Output the [x, y] coordinate of the center of the cell containing the given text.  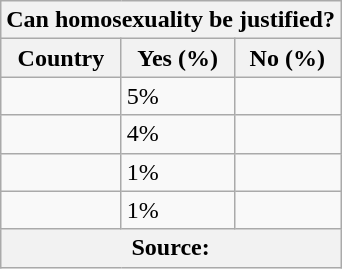
4% [178, 134]
No (%) [287, 58]
Can homosexuality be justified? [171, 20]
Source: [171, 248]
Yes (%) [178, 58]
5% [178, 96]
Country [61, 58]
